From the cell containing the given text, extract its center point as [x, y] coordinate. 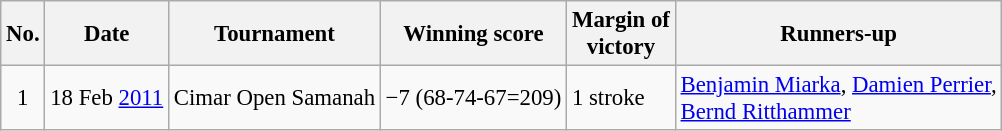
Cimar Open Samanah [275, 98]
18 Feb 2011 [107, 98]
Winning score [473, 34]
Margin ofvictory [622, 34]
1 [23, 98]
Tournament [275, 34]
Benjamin Miarka, Damien Perrier, Bernd Ritthammer [838, 98]
Date [107, 34]
No. [23, 34]
Runners-up [838, 34]
−7 (68-74-67=209) [473, 98]
1 stroke [622, 98]
